Identify which cell holds the provided text, then report its [X, Y] central coordinate. 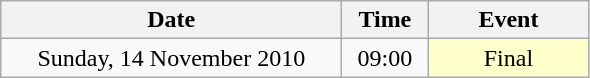
09:00 [385, 58]
Date [172, 20]
Final [508, 58]
Sunday, 14 November 2010 [172, 58]
Time [385, 20]
Event [508, 20]
